Return the [x, y] coordinate for the center point of the cell that contains the specified text.  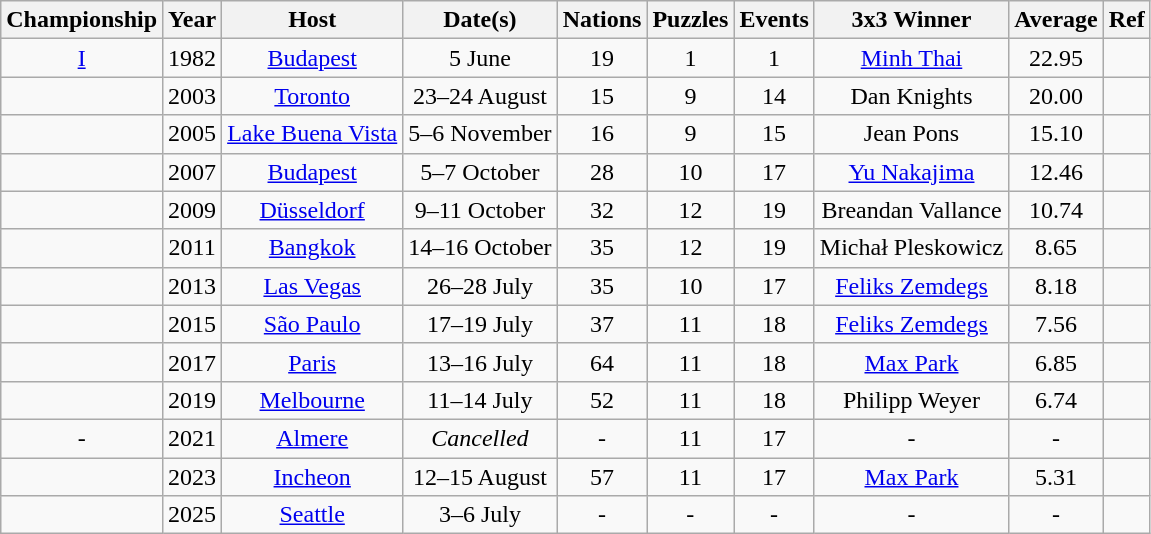
São Paulo [312, 324]
Toronto [312, 96]
Düsseldorf [312, 210]
Date(s) [480, 20]
2007 [192, 172]
Philipp Weyer [911, 400]
7.56 [1056, 324]
Cancelled [480, 438]
Nations [602, 20]
6.85 [1056, 362]
2021 [192, 438]
52 [602, 400]
5–7 October [480, 172]
Breandan Vallance [911, 210]
15.10 [1056, 134]
8.18 [1056, 286]
3–6 July [480, 515]
2009 [192, 210]
12.46 [1056, 172]
23–24 August [480, 96]
26–28 July [480, 286]
5–6 November [480, 134]
2011 [192, 248]
2005 [192, 134]
Las Vegas [312, 286]
Michał Pleskowicz [911, 248]
3x3 Winner [911, 20]
12–15 August [480, 477]
2003 [192, 96]
Host [312, 20]
28 [602, 172]
2015 [192, 324]
6.74 [1056, 400]
Dan Knights [911, 96]
11–14 July [480, 400]
2025 [192, 515]
1982 [192, 58]
Average [1056, 20]
Incheon [312, 477]
Year [192, 20]
5.31 [1056, 477]
14–16 October [480, 248]
Lake Buena Vista [312, 134]
2019 [192, 400]
22.95 [1056, 58]
13–16 July [480, 362]
Almere [312, 438]
14 [774, 96]
2023 [192, 477]
37 [602, 324]
Bangkok [312, 248]
2013 [192, 286]
Championship [82, 20]
Yu Nakajima [911, 172]
57 [602, 477]
16 [602, 134]
Ref [1126, 20]
Seattle [312, 515]
64 [602, 362]
Paris [312, 362]
32 [602, 210]
20.00 [1056, 96]
10.74 [1056, 210]
2017 [192, 362]
9–11 October [480, 210]
Jean Pons [911, 134]
Events [774, 20]
Melbourne [312, 400]
I [82, 58]
Puzzles [690, 20]
17–19 July [480, 324]
8.65 [1056, 248]
Minh Thai [911, 58]
5 June [480, 58]
